Identify which cell holds the provided text, then report its [x, y] central coordinate. 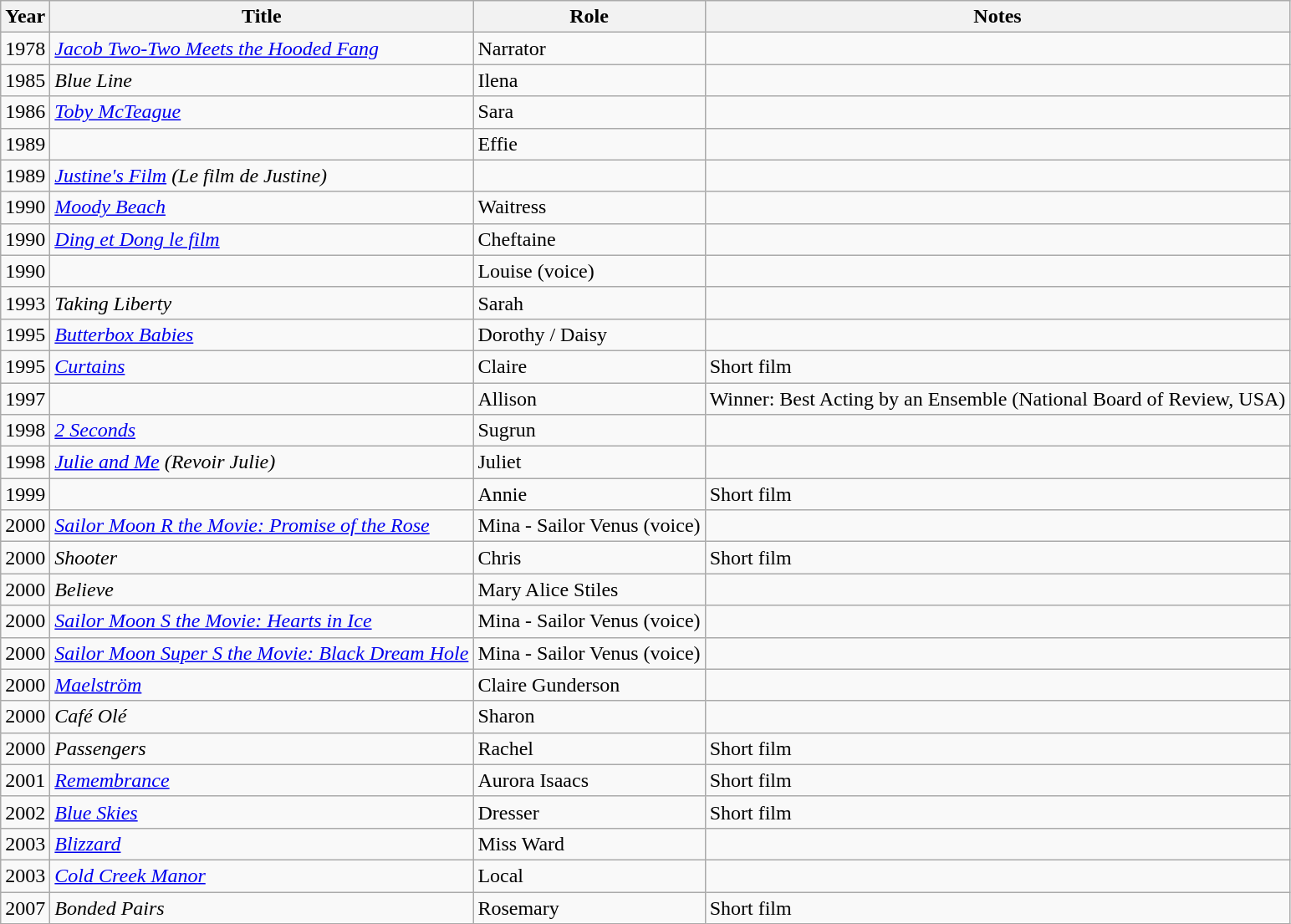
Claire Gunderson [589, 685]
Passengers [262, 748]
Curtains [262, 366]
Blizzard [262, 844]
Title [262, 17]
Juliet [589, 462]
Chris [589, 558]
Miss Ward [589, 844]
1997 [25, 399]
Claire [589, 366]
Effie [589, 144]
Winner: Best Acting by an Ensemble (National Board of Review, USA) [998, 399]
Year [25, 17]
Role [589, 17]
Dorothy / Daisy [589, 334]
Louise (voice) [589, 271]
Notes [998, 17]
Justine's Film (Le film de Justine) [262, 176]
Sailor Moon R the Movie: Promise of the Rose [262, 526]
Rachel [589, 748]
Julie and Me (Revoir Julie) [262, 462]
2001 [25, 780]
Café Olé [262, 717]
Local [589, 876]
Waitress [589, 207]
1993 [25, 303]
Narrator [589, 48]
Sarah [589, 303]
Blue Line [262, 80]
Annie [589, 494]
Sharon [589, 717]
Bonded Pairs [262, 907]
Aurora Isaacs [589, 780]
Allison [589, 399]
Shooter [262, 558]
Moody Beach [262, 207]
Toby McTeague [262, 112]
Sugrun [589, 431]
Sara [589, 112]
1978 [25, 48]
Sailor Moon Super S the Movie: Black Dream Hole [262, 653]
Jacob Two-Two Meets the Hooded Fang [262, 48]
2007 [25, 907]
Ilena [589, 80]
Cheftaine [589, 239]
1986 [25, 112]
1999 [25, 494]
Rosemary [589, 907]
Mary Alice Stiles [589, 590]
Believe [262, 590]
Dresser [589, 812]
Remembrance [262, 780]
1985 [25, 80]
Maelström [262, 685]
Taking Liberty [262, 303]
2002 [25, 812]
Cold Creek Manor [262, 876]
Ding et Dong le film [262, 239]
Blue Skies [262, 812]
2 Seconds [262, 431]
Butterbox Babies [262, 334]
Sailor Moon S the Movie: Hearts in Ice [262, 621]
